Find where the given text appears and provide that cell's center as (X, Y) coordinate. 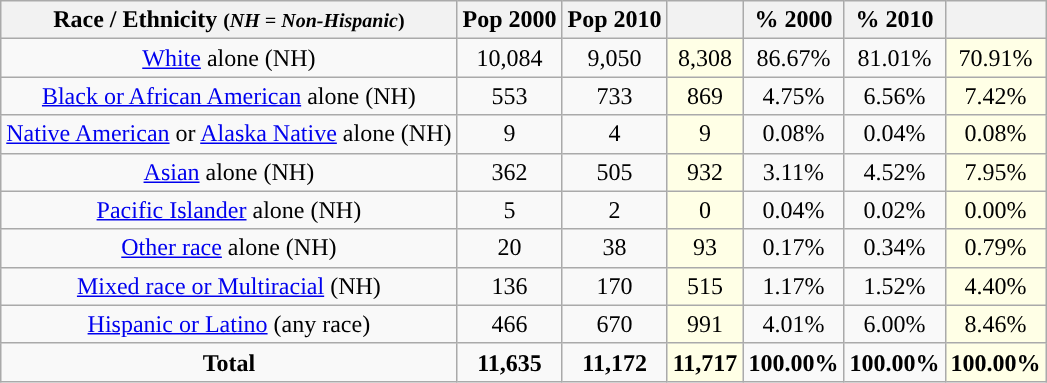
136 (510, 286)
670 (614, 324)
11,172 (614, 362)
1.52% (894, 286)
White alone (NH) (229, 58)
733 (614, 96)
0.17% (794, 248)
4 (614, 134)
170 (614, 286)
7.95% (996, 172)
Black or African American alone (NH) (229, 96)
3.11% (794, 172)
70.91% (996, 58)
20 (510, 248)
0.34% (894, 248)
2 (614, 210)
Race / Ethnicity (NH = Non-Hispanic) (229, 20)
Other race alone (NH) (229, 248)
5 (510, 210)
553 (510, 96)
0.02% (894, 210)
Pacific Islander alone (NH) (229, 210)
% 2010 (894, 20)
11,635 (510, 362)
4.75% (794, 96)
466 (510, 324)
0.00% (996, 210)
6.56% (894, 96)
93 (705, 248)
9,050 (614, 58)
11,717 (705, 362)
932 (705, 172)
6.00% (894, 324)
Pop 2010 (614, 20)
869 (705, 96)
38 (614, 248)
515 (705, 286)
505 (614, 172)
8.46% (996, 324)
86.67% (794, 58)
% 2000 (794, 20)
Total (229, 362)
4.52% (894, 172)
0 (705, 210)
991 (705, 324)
362 (510, 172)
1.17% (794, 286)
7.42% (996, 96)
Hispanic or Latino (any race) (229, 324)
Asian alone (NH) (229, 172)
4.40% (996, 286)
Native American or Alaska Native alone (NH) (229, 134)
81.01% (894, 58)
Mixed race or Multiracial (NH) (229, 286)
8,308 (705, 58)
Pop 2000 (510, 20)
0.79% (996, 248)
10,084 (510, 58)
4.01% (794, 324)
